Return (x, y) of the center of cell containing provided text 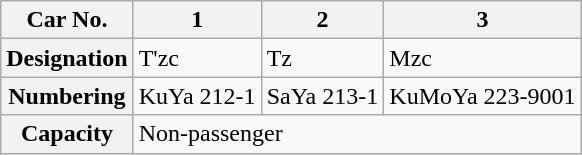
KuYa 212-1 (197, 96)
Mzc (482, 58)
Numbering (67, 96)
1 (197, 20)
Car No. (67, 20)
SaYa 213-1 (322, 96)
Designation (67, 58)
T'zc (197, 58)
Non-passenger (357, 134)
2 (322, 20)
Tz (322, 58)
Capacity (67, 134)
3 (482, 20)
KuMoYa 223-9001 (482, 96)
